Return the [X, Y] coordinate for the center point of the cell that contains the specified text.  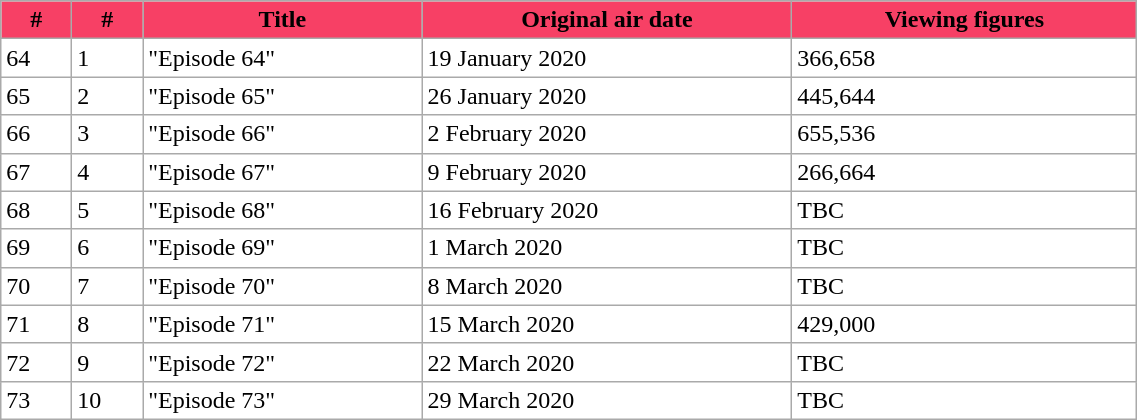
4 [108, 172]
1 [108, 58]
"Episode 70" [282, 286]
19 January 2020 [607, 58]
9 [108, 362]
71 [36, 324]
"Episode 65" [282, 96]
9 February 2020 [607, 172]
"Episode 69" [282, 248]
67 [36, 172]
16 February 2020 [607, 210]
73 [36, 400]
70 [36, 286]
"Episode 68" [282, 210]
7 [108, 286]
5 [108, 210]
22 March 2020 [607, 362]
65 [36, 96]
72 [36, 362]
8 March 2020 [607, 286]
68 [36, 210]
Original air date [607, 20]
366,658 [964, 58]
"Episode 67" [282, 172]
66 [36, 134]
Viewing figures [964, 20]
Title [282, 20]
266,664 [964, 172]
8 [108, 324]
"Episode 66" [282, 134]
"Episode 64" [282, 58]
429,000 [964, 324]
"Episode 72" [282, 362]
2 [108, 96]
3 [108, 134]
6 [108, 248]
29 March 2020 [607, 400]
64 [36, 58]
2 February 2020 [607, 134]
655,536 [964, 134]
445,644 [964, 96]
26 January 2020 [607, 96]
15 March 2020 [607, 324]
69 [36, 248]
"Episode 71" [282, 324]
1 March 2020 [607, 248]
"Episode 73" [282, 400]
10 [108, 400]
